Search for the cell housing the specified text and yield its [x, y] center coordinate. 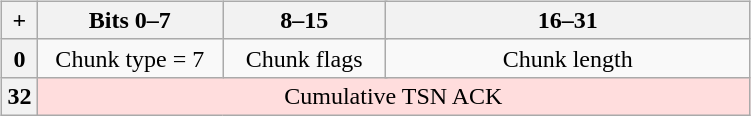
Chunk type = 7 [130, 58]
8–15 [304, 20]
16–31 [568, 20]
0 [20, 58]
Bits 0–7 [130, 20]
32 [20, 96]
Chunk flags [304, 58]
Chunk length [568, 58]
+ [20, 20]
Cumulative TSN ACK [394, 96]
